Pinpoint the cell where the given text exists, returning its [X, Y] midpoint coordinate. 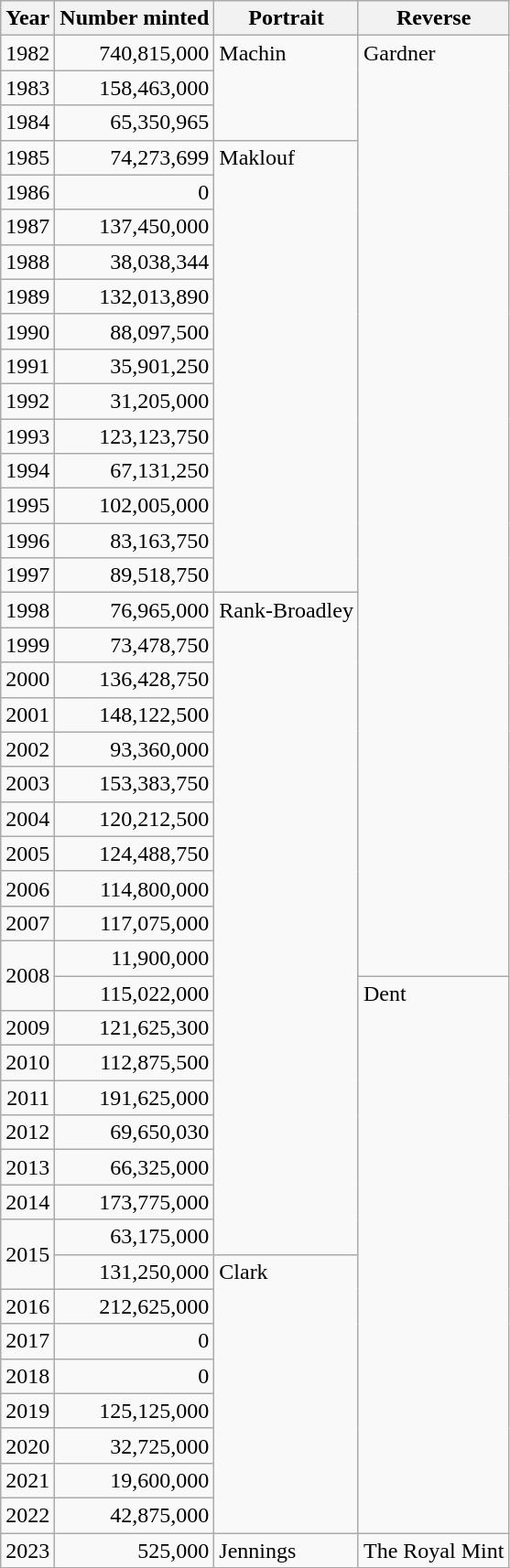
1994 [27, 471]
1984 [27, 123]
212,625,000 [135, 1306]
117,075,000 [135, 923]
1988 [27, 262]
Machin [287, 88]
1987 [27, 227]
2022 [27, 1515]
67,131,250 [135, 471]
Jennings [287, 1551]
1983 [27, 88]
525,000 [135, 1551]
42,875,000 [135, 1515]
Year [27, 18]
153,383,750 [135, 784]
2023 [27, 1551]
1991 [27, 366]
131,250,000 [135, 1272]
1989 [27, 296]
2014 [27, 1202]
173,775,000 [135, 1202]
2021 [27, 1480]
The Royal Mint [433, 1551]
2011 [27, 1098]
1999 [27, 645]
38,038,344 [135, 262]
148,122,500 [135, 714]
Number minted [135, 18]
Maklouf [287, 366]
2018 [27, 1376]
2010 [27, 1063]
2017 [27, 1341]
124,488,750 [135, 854]
76,965,000 [135, 610]
120,212,500 [135, 819]
2013 [27, 1167]
2016 [27, 1306]
19,600,000 [135, 1480]
73,478,750 [135, 645]
158,463,000 [135, 88]
125,125,000 [135, 1411]
31,205,000 [135, 401]
2003 [27, 784]
Reverse [433, 18]
1985 [27, 157]
1995 [27, 506]
1982 [27, 53]
1990 [27, 331]
35,901,250 [135, 366]
102,005,000 [135, 506]
83,163,750 [135, 541]
136,428,750 [135, 680]
1986 [27, 192]
115,022,000 [135, 993]
2019 [27, 1411]
137,450,000 [135, 227]
Gardner [433, 506]
123,123,750 [135, 436]
Dent [433, 1253]
2007 [27, 923]
2015 [27, 1254]
1998 [27, 610]
2012 [27, 1133]
2000 [27, 680]
Clark [287, 1393]
191,625,000 [135, 1098]
121,625,300 [135, 1028]
2002 [27, 749]
2005 [27, 854]
1996 [27, 541]
66,325,000 [135, 1167]
Rank-Broadley [287, 924]
88,097,500 [135, 331]
1997 [27, 575]
65,350,965 [135, 123]
Portrait [287, 18]
2008 [27, 975]
74,273,699 [135, 157]
1993 [27, 436]
132,013,890 [135, 296]
93,360,000 [135, 749]
32,725,000 [135, 1445]
2006 [27, 888]
11,900,000 [135, 958]
114,800,000 [135, 888]
69,650,030 [135, 1133]
2009 [27, 1028]
2001 [27, 714]
1992 [27, 401]
89,518,750 [135, 575]
2020 [27, 1445]
2004 [27, 819]
740,815,000 [135, 53]
112,875,500 [135, 1063]
63,175,000 [135, 1237]
